Identify which cell holds the provided text, then report its (x, y) central coordinate. 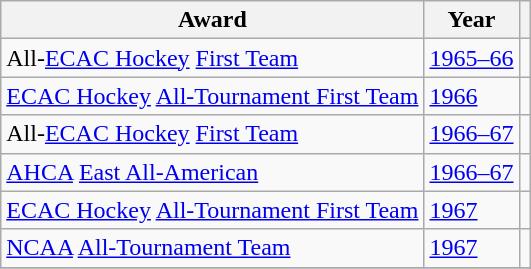
1966 (472, 96)
Award (212, 20)
AHCA East All-American (212, 172)
Year (472, 20)
NCAA All-Tournament Team (212, 248)
1965–66 (472, 58)
